Identify which cell holds the provided text, then report its [x, y] central coordinate. 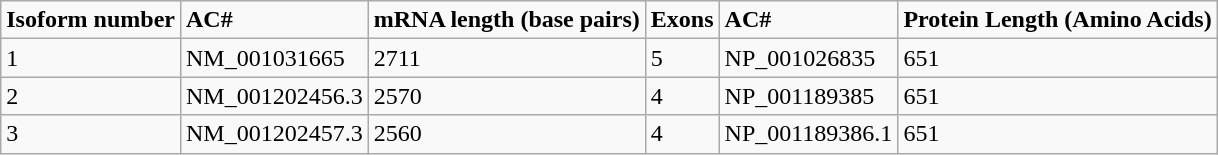
NP_001189385 [808, 96]
2711 [506, 58]
2560 [506, 134]
1 [91, 58]
NM_001202457.3 [274, 134]
2570 [506, 96]
NP_001189386.1 [808, 134]
NM_001202456.3 [274, 96]
3 [91, 134]
mRNA length (base pairs) [506, 20]
NP_001026835 [808, 58]
Isoform number [91, 20]
5 [682, 58]
Exons [682, 20]
2 [91, 96]
NM_001031665 [274, 58]
Protein Length (Amino Acids) [1058, 20]
